Locate the cell with the specified text and output its [x, y] center coordinate. 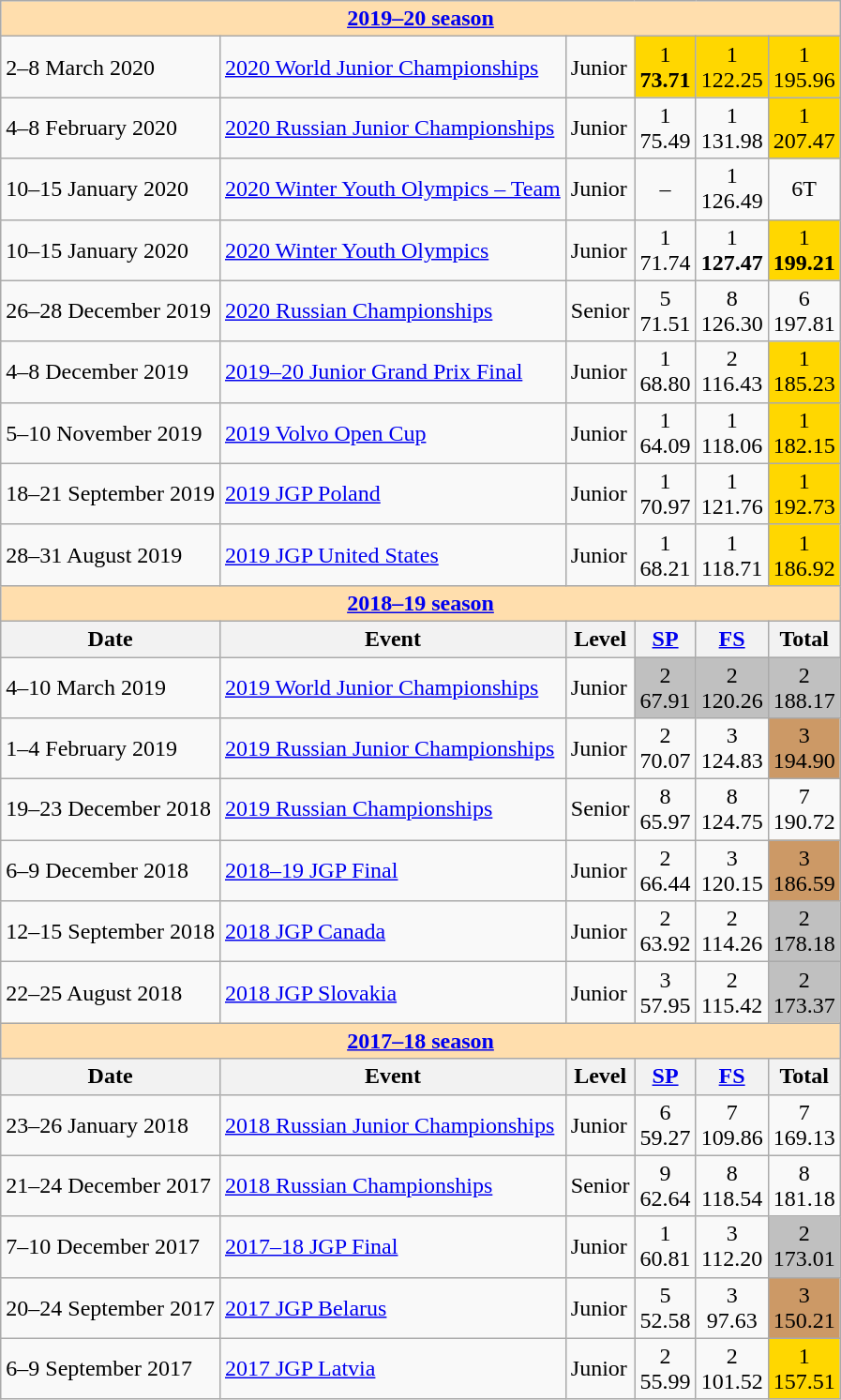
4–8 December 2019 [111, 371]
1 68.21 [666, 555]
23–26 January 2018 [111, 1125]
3 120.15 [731, 870]
– [666, 189]
3 97.63 [731, 1307]
2 173.01 [804, 1247]
26–28 December 2019 [111, 311]
1 192.73 [804, 493]
4–8 February 2020 [111, 128]
2 116.43 [731, 371]
8 126.30 [731, 311]
2 63.92 [666, 932]
3 57.95 [666, 992]
1 64.09 [666, 433]
6 197.81 [804, 311]
2 55.99 [666, 1369]
2017 JGP Belarus [392, 1307]
19–23 December 2018 [111, 810]
1 127.47 [731, 249]
6–9 September 2017 [111, 1369]
2018 Russian Championships [392, 1185]
2020 Winter Youth Olympics [392, 249]
2018 JGP Slovakia [392, 992]
2019 Russian Championships [392, 810]
5 71.51 [666, 311]
2019 JGP United States [392, 555]
28–31 August 2019 [111, 555]
2018–19 season [420, 603]
3 124.83 [731, 748]
2019 Russian Junior Championships [392, 748]
2 120.26 [731, 686]
2019 JGP Poland [392, 493]
1 68.80 [666, 371]
3 186.59 [804, 870]
20–24 September 2017 [111, 1307]
5–10 November 2019 [111, 433]
2 70.07 [666, 748]
8 65.97 [666, 810]
1 207.47 [804, 128]
2 66.44 [666, 870]
22–25 August 2018 [111, 992]
1 73.71 [666, 68]
2 101.52 [731, 1369]
2–8 March 2020 [111, 68]
7 169.13 [804, 1125]
2017–18 season [420, 1041]
2020 Russian Junior Championships [392, 128]
2 173.37 [804, 992]
3 194.90 [804, 748]
9 62.64 [666, 1185]
2018–19 JGP Final [392, 870]
2018 JGP Canada [392, 932]
2019–20 season [420, 19]
1 71.74 [666, 249]
1 122.25 [731, 68]
7 190.72 [804, 810]
3 112.20 [731, 1247]
2020 World Junior Championships [392, 68]
4–10 March 2019 [111, 686]
2 115.42 [731, 992]
2 178.18 [804, 932]
6–9 December 2018 [111, 870]
1 118.06 [731, 433]
1 199.21 [804, 249]
2 67.91 [666, 686]
8 124.75 [731, 810]
1 121.76 [731, 493]
8 118.54 [731, 1185]
1 185.23 [804, 371]
2017 JGP Latvia [392, 1369]
12–15 September 2018 [111, 932]
5 52.58 [666, 1307]
21–24 December 2017 [111, 1185]
7–10 December 2017 [111, 1247]
6 59.27 [666, 1125]
2018 Russian Junior Championships [392, 1125]
1 70.97 [666, 493]
2019 World Junior Championships [392, 686]
2 188.17 [804, 686]
1 186.92 [804, 555]
2017–18 JGP Final [392, 1247]
2020 Russian Championships [392, 311]
1 60.81 [666, 1247]
7 109.86 [731, 1125]
1 75.49 [666, 128]
2019–20 Junior Grand Prix Final [392, 371]
6T [804, 189]
3 150.21 [804, 1307]
1 131.98 [731, 128]
2019 Volvo Open Cup [392, 433]
1 157.51 [804, 1369]
1 126.49 [731, 189]
2 114.26 [731, 932]
1–4 February 2019 [111, 748]
1 182.15 [804, 433]
2020 Winter Youth Olympics – Team [392, 189]
8 181.18 [804, 1185]
18–21 September 2019 [111, 493]
1 118.71 [731, 555]
1 195.96 [804, 68]
